Return [x, y] of the center of cell containing provided text 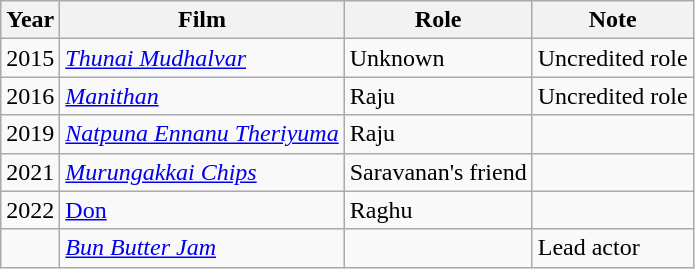
2021 [30, 172]
Murungakkai Chips [202, 172]
Don [202, 210]
2015 [30, 58]
Bun Butter Jam [202, 248]
Note [612, 20]
Raghu [438, 210]
Role [438, 20]
2022 [30, 210]
2016 [30, 96]
Film [202, 20]
Unknown [438, 58]
Lead actor [612, 248]
Thunai Mudhalvar [202, 58]
Natpuna Ennanu Theriyuma [202, 134]
Saravanan's friend [438, 172]
Year [30, 20]
2019 [30, 134]
Manithan [202, 96]
